Return (X, Y) of the center of cell containing provided text 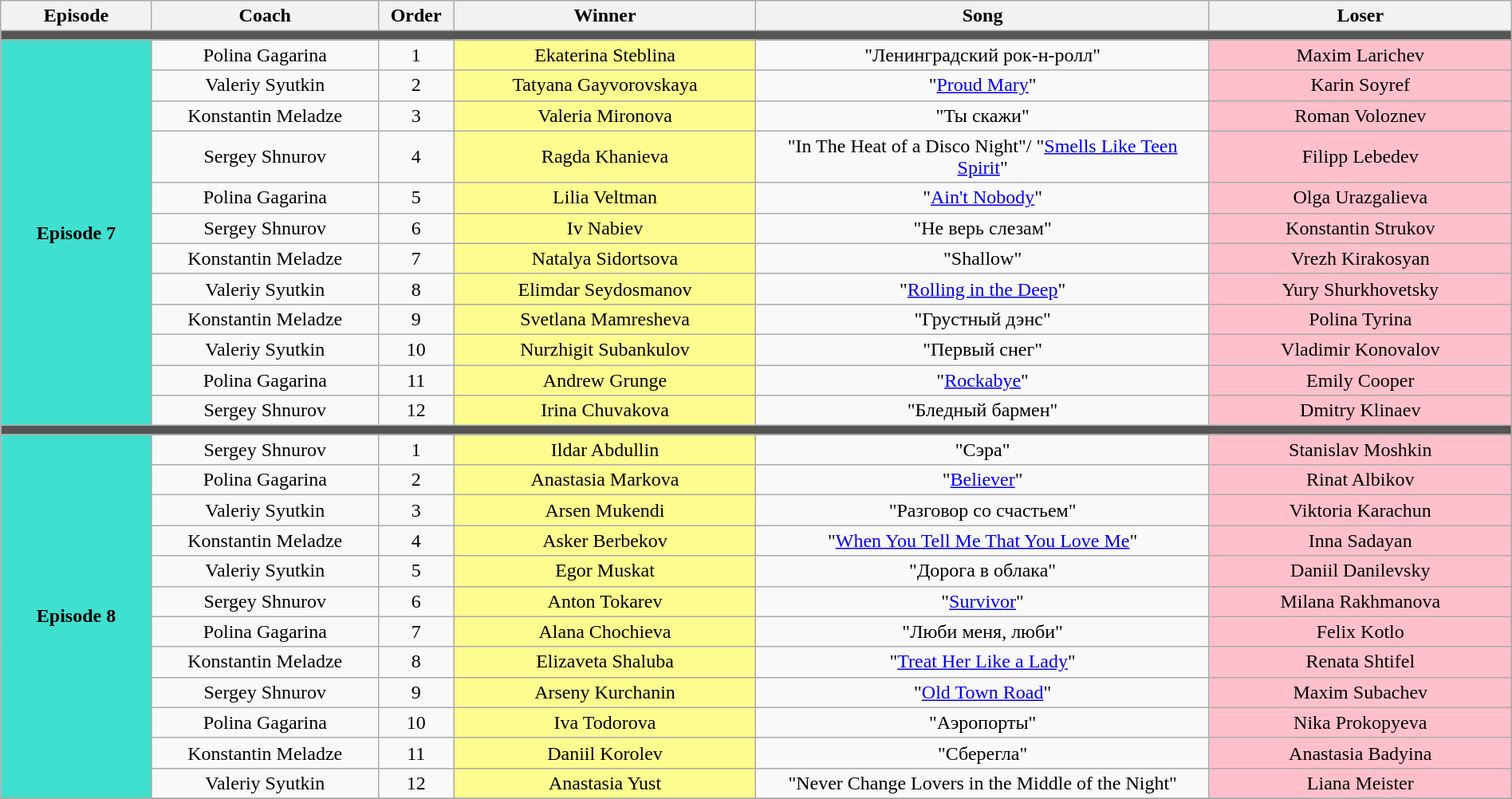
Renata Shtifel (1360, 662)
"Аэропорты" (982, 722)
Yury Shurkhovetsky (1360, 289)
Milana Rakhmanova (1360, 601)
"Treat Her Like a Lady" (982, 662)
Olga Urazgalieva (1360, 198)
"Сберегла" (982, 753)
Song (982, 16)
"Believer" (982, 480)
Inna Sadayan (1360, 541)
Dmitry Klinaev (1360, 411)
Arseny Kurchanin (604, 692)
"Ленинградский рок-н-ролл" (982, 55)
"Ты скажи" (982, 116)
Rinat Albikov (1360, 480)
"Survivor" (982, 601)
Ekaterina Steblina (604, 55)
"Бледный бармен" (982, 411)
Alana Chochieva (604, 632)
"When You Tell Me That You Love Me" (982, 541)
Anastasia Markova (604, 480)
Elizaveta Shaluba (604, 662)
Tatyana Gayvorovskaya (604, 85)
"Не верь слезам" (982, 228)
"Первый снег" (982, 349)
Iv Nabiev (604, 228)
"Люби меня, люби" (982, 632)
Loser (1360, 16)
Maxim Subachev (1360, 692)
Episode 8 (77, 617)
"Old Town Road" (982, 692)
Vrezh Kirakosyan (1360, 258)
Ildar Abdullin (604, 450)
Irina Chuvakova (604, 411)
Daniil Korolev (604, 753)
Daniil Danilevsky (1360, 571)
Roman Voloznev (1360, 116)
Valeria Mironova (604, 116)
Andrew Grunge (604, 380)
Viktoria Karachun (1360, 510)
"Грустный дэнс" (982, 319)
Ragda Khanieva (604, 156)
Anton Tokarev (604, 601)
Asker Berbekov (604, 541)
Lilia Veltman (604, 198)
Elimdar Seydosmanov (604, 289)
Winner (604, 16)
Stanislav Moshkin (1360, 450)
"Ain't Nobody" (982, 198)
"Never Change Lovers in the Middle of the Night" (982, 783)
Anastasia Badyina (1360, 753)
Emily Cooper (1360, 380)
Coach (265, 16)
Konstantin Strukov (1360, 228)
Nurzhigit Subankulov (604, 349)
Felix Kotlo (1360, 632)
Filipp Lebedev (1360, 156)
Arsen Mukendi (604, 510)
"Shallow" (982, 258)
"Дорога в облака" (982, 571)
Order (416, 16)
Egor Muskat (604, 571)
Nika Prokopyeva (1360, 722)
"Разговор со счастьем" (982, 510)
Maxim Larichev (1360, 55)
"In The Heat of a Disco Night"/ "Smells Like Teen Spirit" (982, 156)
Episode (77, 16)
Natalya Sidortsova (604, 258)
Anastasia Yust (604, 783)
Iva Todorova (604, 722)
Svetlana Mamresheva (604, 319)
"Rolling in the Deep" (982, 289)
Episode 7 (77, 233)
Vladimir Konovalov (1360, 349)
"Rockabye" (982, 380)
Liana Meister (1360, 783)
"Proud Mary" (982, 85)
Karin Soyref (1360, 85)
Polina Tyrina (1360, 319)
"Сэра" (982, 450)
